Determine the [X, Y] coordinate at the center of the cell enclosing the given text.  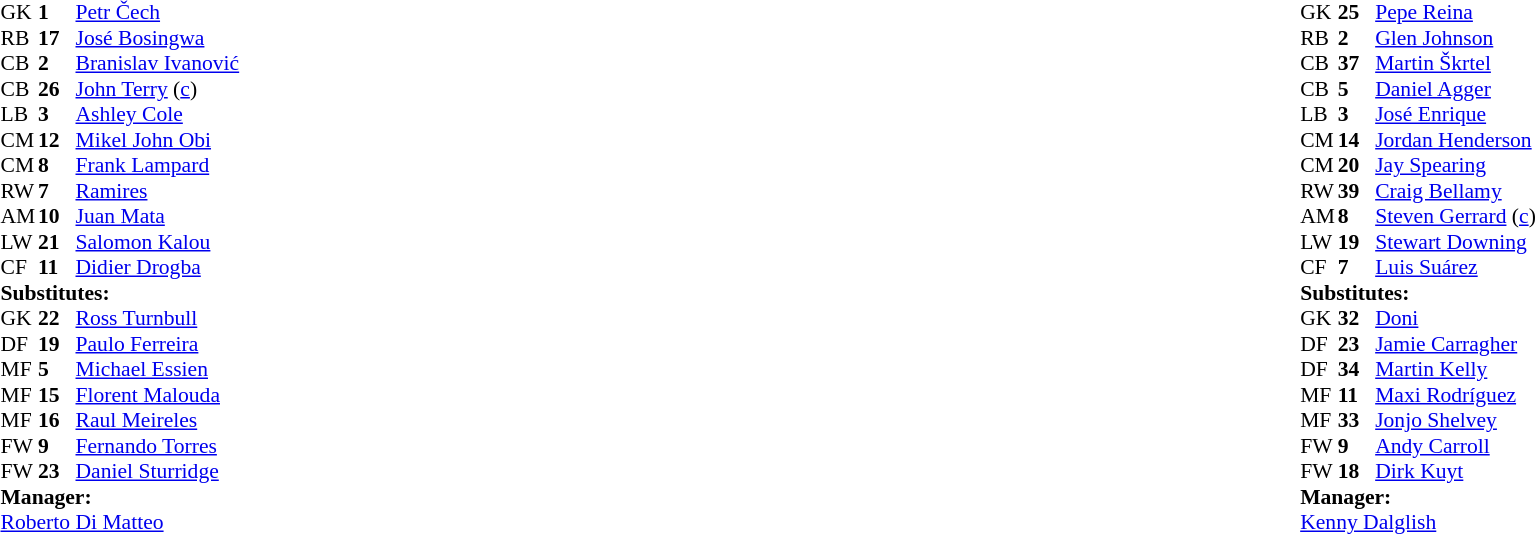
José Bosingwa [158, 38]
18 [1357, 471]
20 [1357, 165]
17 [57, 38]
Didier Drogba [158, 267]
Florent Malouda [158, 395]
26 [57, 89]
33 [1357, 421]
10 [57, 217]
15 [57, 395]
Frank Lampard [158, 165]
1 [57, 13]
14 [1357, 140]
Mikel John Obi [158, 140]
Branislav Ivanović [158, 63]
25 [1357, 13]
22 [57, 319]
21 [57, 242]
Raul Meireles [158, 421]
Paulo Ferreira [158, 344]
John Terry (c) [158, 89]
12 [57, 140]
Ross Turnbull [158, 319]
Fernando Torres [158, 446]
Salomon Kalou [158, 242]
Daniel Sturridge [158, 471]
Petr Čech [158, 13]
Ramires [158, 191]
39 [1357, 191]
16 [57, 421]
37 [1357, 63]
Juan Mata [158, 217]
34 [1357, 369]
Michael Essien [158, 369]
Ashley Cole [158, 115]
32 [1357, 319]
Substitutes: [120, 293]
Manager: [120, 497]
